Pinpoint the cell where the given text exists, returning its (x, y) midpoint coordinate. 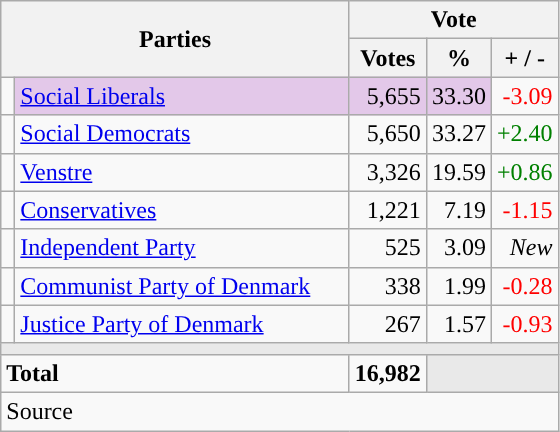
Vote (454, 20)
Votes (388, 58)
Total (176, 373)
+ / - (524, 58)
+0.86 (524, 172)
-3.09 (524, 96)
7.19 (458, 210)
16,982 (388, 373)
New (524, 248)
338 (388, 286)
19.59 (458, 172)
525 (388, 248)
Communist Party of Denmark (182, 286)
-0.28 (524, 286)
1,221 (388, 210)
-1.15 (524, 210)
3,326 (388, 172)
267 (388, 324)
Venstre (182, 172)
Independent Party (182, 248)
5,655 (388, 96)
5,650 (388, 134)
Source (280, 411)
Conservatives (182, 210)
1.57 (458, 324)
% (458, 58)
33.30 (458, 96)
Social Liberals (182, 96)
Justice Party of Denmark (182, 324)
33.27 (458, 134)
Parties (176, 39)
+2.40 (524, 134)
-0.93 (524, 324)
3.09 (458, 248)
1.99 (458, 286)
Social Democrats (182, 134)
